Return the (x, y) coordinate for the center point of the cell that contains the specified text.  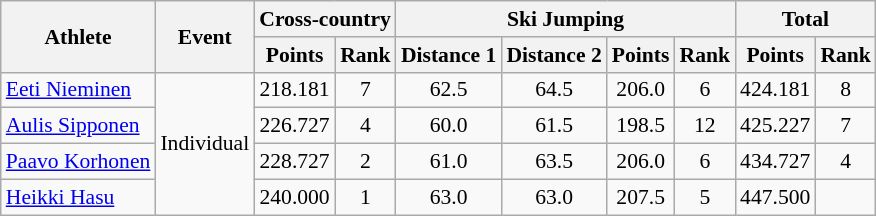
Paavo Korhonen (78, 162)
62.5 (448, 90)
226.727 (294, 126)
424.181 (775, 90)
1 (366, 197)
207.5 (641, 197)
218.181 (294, 90)
61.0 (448, 162)
447.500 (775, 197)
Eeti Nieminen (78, 90)
61.5 (554, 126)
Athlete (78, 36)
240.000 (294, 197)
60.0 (448, 126)
64.5 (554, 90)
5 (706, 197)
434.727 (775, 162)
2 (366, 162)
228.727 (294, 162)
63.5 (554, 162)
Event (204, 36)
425.227 (775, 126)
Total (806, 19)
12 (706, 126)
Individual (204, 143)
Heikki Hasu (78, 197)
198.5 (641, 126)
Aulis Sipponen (78, 126)
Distance 2 (554, 55)
8 (846, 90)
Distance 1 (448, 55)
Ski Jumping (566, 19)
Cross-country (325, 19)
